Identify which cell holds the provided text, then report its (X, Y) central coordinate. 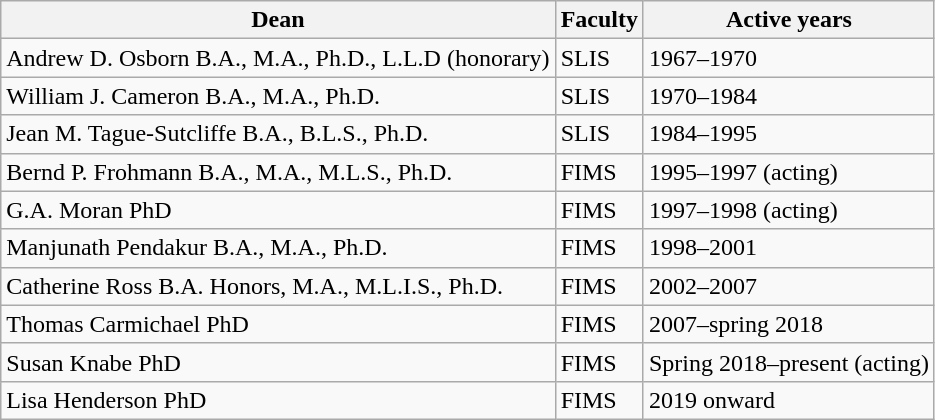
1970–1984 (788, 96)
Susan Knabe PhD (278, 362)
William J. Cameron B.A., M.A., Ph.D. (278, 96)
Catherine Ross B.A. Honors, M.A., M.L.I.S., Ph.D. (278, 286)
Spring 2018–present (acting) (788, 362)
Jean M. Tague-Sutcliffe B.A., B.L.S., Ph.D. (278, 134)
Manjunath Pendakur B.A., M.A., Ph.D. (278, 248)
Andrew D. Osborn B.A., M.A., Ph.D., L.L.D (honorary) (278, 58)
G.A. Moran PhD (278, 210)
Bernd P. Frohmann B.A., M.A., M.L.S., Ph.D. (278, 172)
2007–spring 2018 (788, 324)
1984–1995 (788, 134)
Faculty (599, 20)
Dean (278, 20)
2002–2007 (788, 286)
Thomas Carmichael PhD (278, 324)
Lisa Henderson PhD (278, 400)
2019 onward (788, 400)
1967–1970 (788, 58)
Active years (788, 20)
1997–1998 (acting) (788, 210)
1995–1997 (acting) (788, 172)
1998–2001 (788, 248)
